Identify which cell holds the provided text, then report its (x, y) central coordinate. 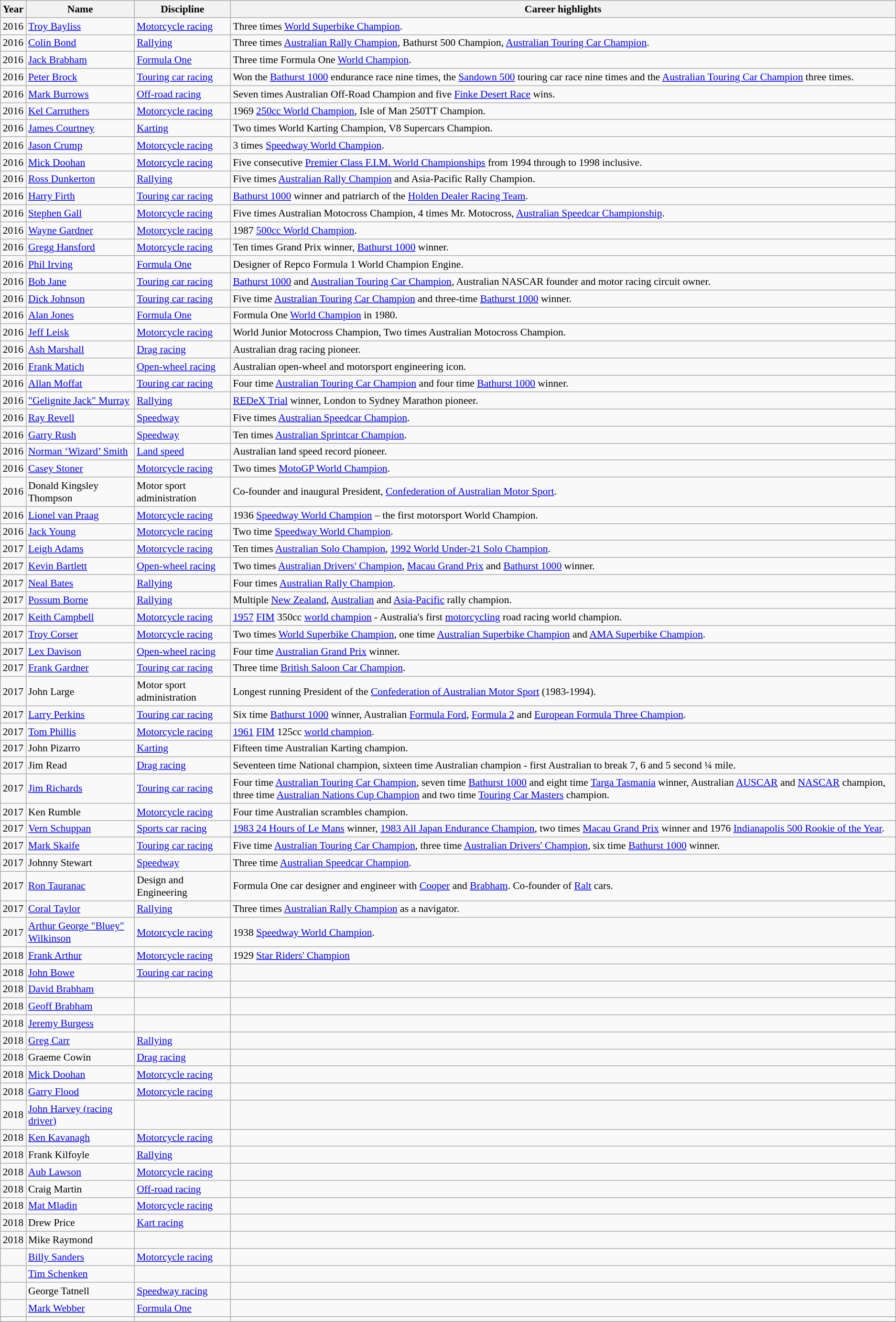
Larry Perkins (80, 715)
Australian open-wheel and motorsport engineering icon. (563, 367)
Mike Raymond (80, 1240)
Lionel van Praag (80, 515)
Donald Kingsley Thompson (80, 492)
John Harvey (racing driver) (80, 1115)
Two time Speedway World Champion. (563, 532)
Kel Carruthers (80, 111)
Ten times Australian Solo Champion, 1992 World Under-21 Solo Champion. (563, 549)
Aub Lawson (80, 1172)
Jack Young (80, 532)
Three time British Saloon Car Champion. (563, 668)
Multiple New Zealand, Australian and Asia-Pacific rally champion. (563, 600)
Frank Kilfoyle (80, 1155)
Billy Sanders (80, 1257)
Career highlights (563, 9)
Alan Jones (80, 315)
John Bowe (80, 973)
Drew Price (80, 1223)
Mark Burrows (80, 94)
Ken Rumble (80, 812)
Three time Formula One World Champion. (563, 60)
Keith Campbell (80, 618)
REDeX Trial winner, London to Sydney Marathon pioneer. (563, 401)
Ron Tauranac (80, 886)
Dick Johnson (80, 299)
1957 FIM 350cc world champion - Australia's first motorcycling road racing world champion. (563, 618)
Jason Crump (80, 145)
Stephen Gall (80, 214)
Ross Dunkerton (80, 179)
Leigh Adams (80, 549)
Mat Mladin (80, 1206)
Garry Rush (80, 435)
Vern Schuppan (80, 829)
Frank Matich (80, 367)
Colin Bond (80, 43)
Norman ‘Wizard’ Smith (80, 452)
Phil Irving (80, 265)
Six time Bathurst 1000 winner, Australian Formula Ford, Formula 2 and European Formula Three Champion. (563, 715)
Tom Phillis (80, 732)
Geoff Brabham (80, 1007)
Formula One car designer and engineer with Cooper and Brabham. Co-founder of Ralt cars. (563, 886)
1969 250cc World Champion, Isle of Man 250TT Champion. (563, 111)
Five times Australian Speedcar Champion. (563, 418)
Ten times Grand Prix winner, Bathurst 1000 winner. (563, 248)
Frank Arthur (80, 955)
George Tatnell (80, 1291)
Name (80, 9)
Land speed (183, 452)
Ten times Australian Sprintcar Champion. (563, 435)
Year (13, 9)
Lex Davison (80, 651)
Discipline (183, 9)
Two times MotoGP World Champion. (563, 469)
Three time Australian Speedcar Champion. (563, 863)
Four time Australian Grand Prix winner. (563, 651)
Three times World Superbike Champion. (563, 26)
Ray Revell (80, 418)
John Pizarro (80, 748)
3 times Speedway World Champion. (563, 145)
Gregg Hansford (80, 248)
Coral Taylor (80, 909)
Designer of Repco Formula 1 World Champion Engine. (563, 265)
Jim Richards (80, 789)
World Junior Motocross Champion, Two times Australian Motocross Champion. (563, 333)
Ash Marshall (80, 350)
Fifteen time Australian Karting champion. (563, 748)
Graeme Cowin (80, 1058)
Bathurst 1000 winner and patriarch of the Holden Dealer Racing Team. (563, 196)
Jim Read (80, 766)
Two times World Karting Champion, V8 Supercars Champion. (563, 129)
Mark Webber (80, 1308)
Bob Jane (80, 282)
1983 24 Hours of Le Mans winner, 1983 All Japan Endurance Champion, two times Macau Grand Prix winner and 1976 Indianapolis 500 Rookie of the Year. (563, 829)
Arthur George "Bluey" Wilkinson (80, 932)
Jeff Leisk (80, 333)
David Brabham (80, 989)
1938 Speedway World Champion. (563, 932)
Four time Australian Touring Car Champion and four time Bathurst 1000 winner. (563, 384)
Design and Engineering (183, 886)
1961 FIM 125cc world champion. (563, 732)
Formula One World Champion in 1980. (563, 315)
Five time Australian Touring Car Champion, three time Australian Drivers' Champion, six time Bathurst 1000 winner. (563, 846)
Kart racing (183, 1223)
Australian drag racing pioneer. (563, 350)
Garry Flood (80, 1092)
1936 Speedway World Champion – the first motorsport World Champion. (563, 515)
Seventeen time National champion, sixteen time Australian champion - first Australian to break 7, 6 and 5 second ¼ mile. (563, 766)
Possum Borne (80, 600)
Peter Brock (80, 77)
Three times Australian Rally Champion as a navigator. (563, 909)
Allan Moffat (80, 384)
Neal Bates (80, 583)
Jack Brabham (80, 60)
Three times Australian Rally Champion, Bathurst 500 Champion, Australian Touring Car Champion. (563, 43)
Four times Australian Rally Champion. (563, 583)
Sports car racing (183, 829)
Two times Australian Drivers' Champion, Macau Grand Prix and Bathurst 1000 winner. (563, 566)
Troy Bayliss (80, 26)
Bathurst 1000 and Australian Touring Car Champion, Australian NASCAR founder and motor racing circuit owner. (563, 282)
Troy Corser (80, 634)
Co-founder and inaugural President, Confederation of Australian Motor Sport. (563, 492)
Longest running President of the Confederation of Australian Motor Sport (1983-1994). (563, 691)
Craig Martin (80, 1189)
Jeremy Burgess (80, 1024)
"Gelignite Jack" Murray (80, 401)
James Courtney (80, 129)
Seven times Australian Off-Road Champion and five Finke Desert Race wins. (563, 94)
John Large (80, 691)
Harry Firth (80, 196)
Frank Gardner (80, 668)
Four time Australian scrambles champion. (563, 812)
Five consecutive Premier Class F.I.M. World Championships from 1994 through to 1998 inclusive. (563, 163)
Five times Australian Rally Champion and Asia-Pacific Rally Champion. (563, 179)
Mark Skaife (80, 846)
Australian land speed record pioneer. (563, 452)
Won the Bathurst 1000 endurance race nine times, the Sandown 500 touring car race nine times and the Australian Touring Car Champion three times. (563, 77)
Tim Schenken (80, 1274)
Greg Carr (80, 1040)
Kevin Bartlett (80, 566)
Five time Australian Touring Car Champion and three-time Bathurst 1000 winner. (563, 299)
Five times Australian Motocross Champion, 4 times Mr. Motocross, Australian Speedcar Championship. (563, 214)
Casey Stoner (80, 469)
1987 500cc World Champion. (563, 230)
Two times World Superbike Champion, one time Australian Superbike Champion and AMA Superbike Champion. (563, 634)
Wayne Gardner (80, 230)
Speedway racing (183, 1291)
1929 Star Riders' Champion (563, 955)
Johnny Stewart (80, 863)
Ken Kavanagh (80, 1138)
